Extract the (X, Y) coordinate from the center of the cell holding the provided text.  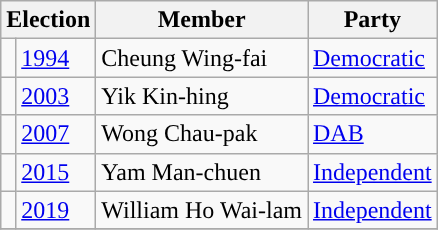
1994 (56, 58)
2015 (56, 172)
2007 (56, 134)
DAB (373, 134)
Election (48, 20)
Wong Chau-pak (202, 134)
2019 (56, 210)
Member (202, 20)
Cheung Wing-fai (202, 58)
2003 (56, 96)
Party (373, 20)
Yam Man-chuen (202, 172)
William Ho Wai-lam (202, 210)
Yik Kin-hing (202, 96)
